From the cell containing the given text, extract its center point as (X, Y) coordinate. 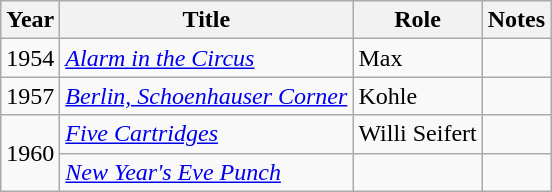
Berlin, Schoenhauser Corner (206, 96)
Five Cartridges (206, 134)
Title (206, 20)
Year (30, 20)
Notes (516, 20)
Role (418, 20)
1954 (30, 58)
New Year's Eve Punch (206, 172)
Alarm in the Circus (206, 58)
Willi Seifert (418, 134)
1957 (30, 96)
1960 (30, 153)
Kohle (418, 96)
Max (418, 58)
